Determine the [X, Y] coordinate at the center of the cell enclosing the given text.  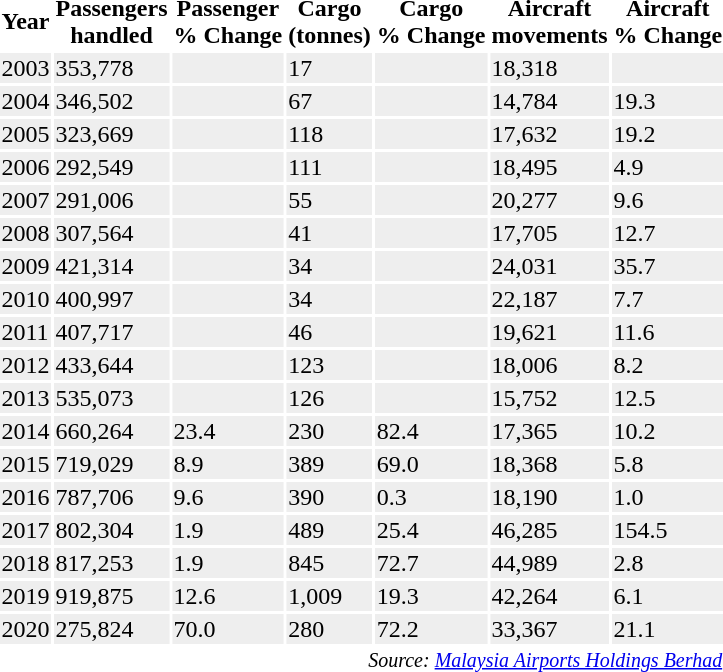
535,073 [112, 398]
19.3 [431, 596]
2006 [26, 167]
2010 [26, 299]
42,264 [550, 596]
23.4 [228, 431]
17 [330, 68]
25.4 [431, 530]
67 [330, 101]
69.0 [431, 464]
46 [330, 332]
817,253 [112, 563]
660,264 [112, 431]
2019 [26, 596]
353,778 [112, 68]
41 [330, 233]
70.0 [228, 629]
118 [330, 134]
421,314 [112, 266]
9.6 [228, 497]
845 [330, 563]
2014 [26, 431]
307,564 [112, 233]
111 [330, 167]
2016 [26, 497]
292,549 [112, 167]
323,669 [112, 134]
0.3 [431, 497]
24,031 [550, 266]
1,009 [330, 596]
17,632 [550, 134]
72.7 [431, 563]
126 [330, 398]
2011 [26, 332]
8.9 [228, 464]
22,187 [550, 299]
18,318 [550, 68]
275,824 [112, 629]
390 [330, 497]
2015 [26, 464]
280 [330, 629]
2012 [26, 365]
2008 [26, 233]
18,495 [550, 167]
2005 [26, 134]
489 [330, 530]
14,784 [550, 101]
2018 [26, 563]
2004 [26, 101]
2013 [26, 398]
18,006 [550, 365]
33,367 [550, 629]
17,705 [550, 233]
20,277 [550, 200]
44,989 [550, 563]
46,285 [550, 530]
18,368 [550, 464]
17,365 [550, 431]
389 [330, 464]
2009 [26, 266]
55 [330, 200]
15,752 [550, 398]
719,029 [112, 464]
407,717 [112, 332]
787,706 [112, 497]
18,190 [550, 497]
12.6 [228, 596]
433,644 [112, 365]
19,621 [550, 332]
291,006 [112, 200]
919,875 [112, 596]
82.4 [431, 431]
400,997 [112, 299]
2007 [26, 200]
802,304 [112, 530]
2017 [26, 530]
2020 [26, 629]
346,502 [112, 101]
123 [330, 365]
72.2 [431, 629]
230 [330, 431]
2003 [26, 68]
